Detect which cell encompasses the target text, then output its (X, Y) center coordinate. 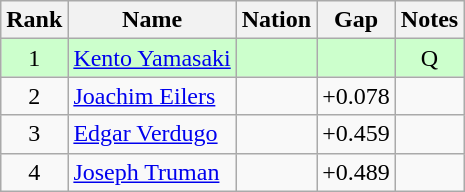
Name (152, 20)
Rank (34, 20)
+0.489 (356, 172)
Joseph Truman (152, 172)
Notes (429, 20)
Gap (356, 20)
Kento Yamasaki (152, 58)
3 (34, 134)
2 (34, 96)
Nation (276, 20)
Q (429, 58)
Edgar Verdugo (152, 134)
1 (34, 58)
4 (34, 172)
Joachim Eilers (152, 96)
+0.459 (356, 134)
+0.078 (356, 96)
